Pinpoint the cell where the given text exists, returning its [X, Y] midpoint coordinate. 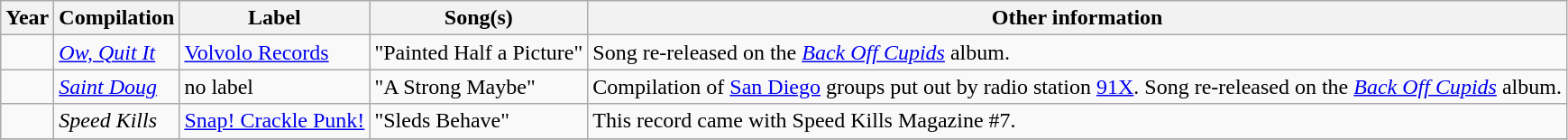
Snap! Crackle Punk! [274, 121]
Label [274, 18]
This record came with Speed Kills Magazine #7. [1077, 121]
"Painted Half a Picture" [479, 52]
Compilation [117, 18]
Speed Kills [117, 121]
Ow, Quit It [117, 52]
Other information [1077, 18]
no label [274, 87]
Song re-released on the Back Off Cupids album. [1077, 52]
Song(s) [479, 18]
Volvolo Records [274, 52]
"Sleds Behave" [479, 121]
Compilation of San Diego groups put out by radio station 91X. Song re-released on the Back Off Cupids album. [1077, 87]
"A Strong Maybe" [479, 87]
Year [27, 18]
Saint Doug [117, 87]
